Provide the [X, Y] coordinate of the cell's center where the given text is located.  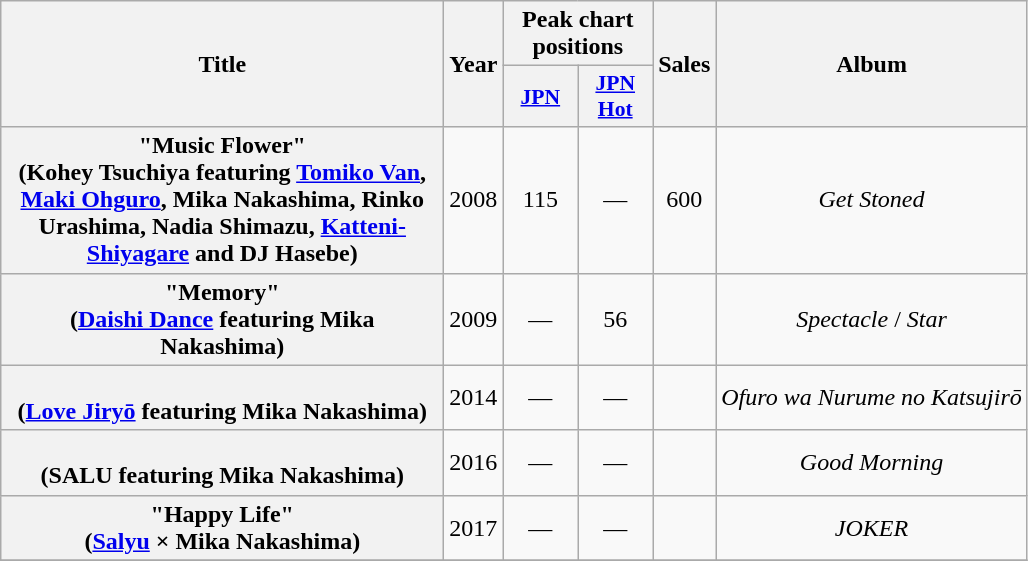
Year [474, 64]
Get Stoned [872, 200]
(Love Jiryō featuring Mika Nakashima) [222, 398]
"Music Flower"(Kohey Tsuchiya featuring Tomiko Van, Maki Ohguro, Mika Nakashima, Rinko Urashima, Nadia Shimazu, Katteni-Shiyagare and DJ Hasebe) [222, 200]
JPN Hot [616, 96]
2008 [474, 200]
2009 [474, 319]
2017 [474, 528]
600 [684, 200]
Good Morning [872, 462]
Ofuro wa Nurume no Katsujirō [872, 398]
"Happy Life"(Salyu × Mika Nakashima) [222, 528]
Spectacle / Star [872, 319]
JPN [540, 96]
Peak chart positions [578, 34]
2016 [474, 462]
Album [872, 64]
Sales [684, 64]
115 [540, 200]
56 [616, 319]
(SALU featuring Mika Nakashima) [222, 462]
2014 [474, 398]
Title [222, 64]
"Memory"(Daishi Dance featuring Mika Nakashima) [222, 319]
JOKER [872, 528]
